From the cell containing the given text, extract its center point as [X, Y] coordinate. 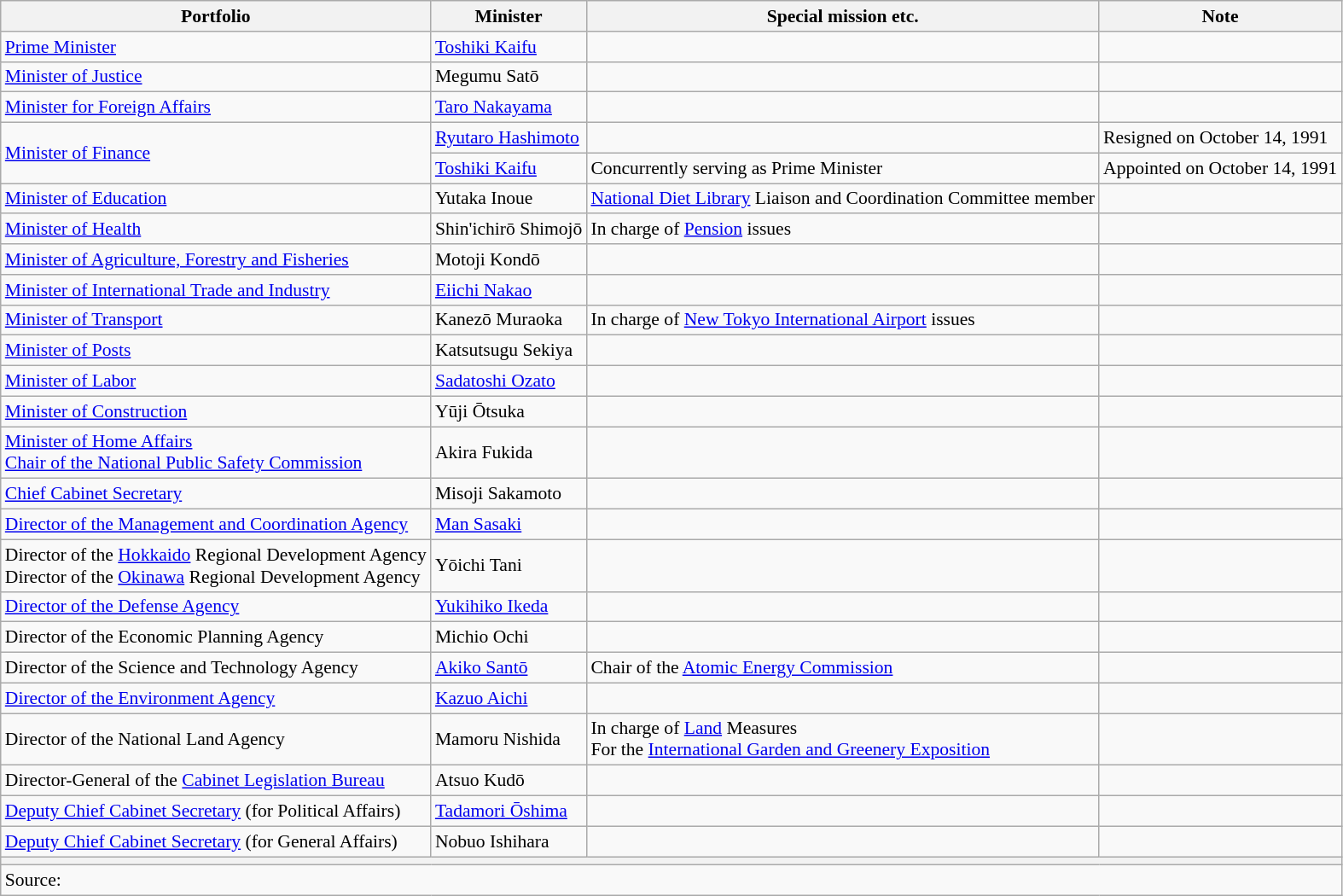
Motoji Kondō [509, 259]
Minister of Agriculture, Forestry and Fisheries [216, 259]
Eiichi Nakao [509, 290]
Chief Cabinet Secretary [216, 494]
Kanezō Muraoka [509, 320]
Yūji Ōtsuka [509, 411]
Misoji Sakamoto [509, 494]
Kazuo Aichi [509, 698]
Mamoru Nishida [509, 739]
Portfolio [216, 16]
Minister of Construction [216, 411]
Director of the Management and Coordination Agency [216, 525]
Director of the Defense Agency [216, 607]
Shin'ichirō Shimojō [509, 230]
Special mission etc. [843, 16]
Minister of Health [216, 230]
Atsuo Kudō [509, 781]
Minister for Foreign Affairs [216, 108]
Minister of Finance [216, 154]
Taro Nakayama [509, 108]
Man Sasaki [509, 525]
Akira Fukida [509, 452]
Director of the Hokkaido Regional Development AgencyDirector of the Okinawa Regional Development Agency [216, 565]
Minister of Education [216, 199]
In charge of Land MeasuresFor the International Garden and Greenery Exposition [843, 739]
Deputy Chief Cabinet Secretary (for General Affairs) [216, 841]
Director of the National Land Agency [216, 739]
Akiko Santō [509, 668]
Minister of Posts [216, 351]
Yutaka Inoue [509, 199]
Note [1220, 16]
Concurrently serving as Prime Minister [843, 168]
Minister of International Trade and Industry [216, 290]
National Diet Library Liaison and Coordination Committee member [843, 199]
Yukihiko Ikeda [509, 607]
Megumu Satō [509, 77]
Director of the Economic Planning Agency [216, 637]
In charge of New Tokyo International Airport issues [843, 320]
Prime Minister [216, 47]
Minister of Transport [216, 320]
Appointed on October 14, 1991 [1220, 168]
Source: [671, 881]
Deputy Chief Cabinet Secretary (for Political Affairs) [216, 812]
Director of the Science and Technology Agency [216, 668]
Tadamori Ōshima [509, 812]
Resigned on October 14, 1991 [1220, 138]
Yōichi Tani [509, 565]
In charge of Pension issues [843, 230]
Ryutaro Hashimoto [509, 138]
Nobuo Ishihara [509, 841]
Katsutsugu Sekiya [509, 351]
Chair of the Atomic Energy Commission [843, 668]
Director-General of the Cabinet Legislation Bureau [216, 781]
Minister of Home AffairsChair of the National Public Safety Commission [216, 452]
Michio Ochi [509, 637]
Minister [509, 16]
Minister of Justice [216, 77]
Sadatoshi Ozato [509, 381]
Director of the Environment Agency [216, 698]
Minister of Labor [216, 381]
